Identify which cell holds the provided text, then report its (X, Y) central coordinate. 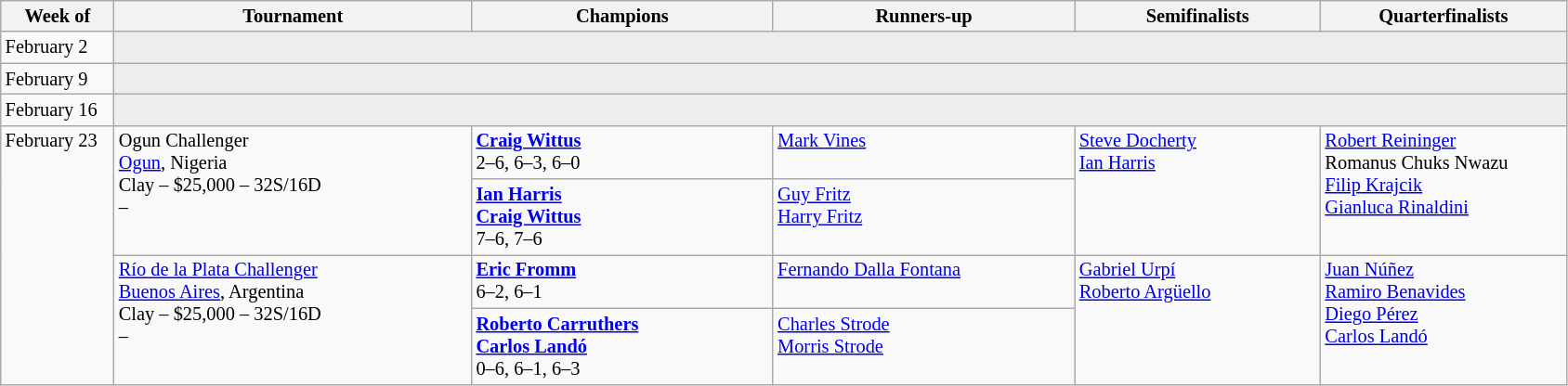
February 2 (58, 47)
February 23 (58, 254)
Río de la Plata ChallengerBuenos Aires, ArgentinaClay – $25,000 – 32S/16D – (294, 319)
Tournament (294, 16)
Quarterfinalists (1444, 16)
Fernando Dalla Fontana (923, 281)
Runners-up (923, 16)
Craig Wittus 2–6, 6–3, 6–0 (622, 152)
Guy Fritz Harry Fritz (923, 217)
Ian Harris Craig Wittus7–6, 7–6 (622, 217)
Robert Reininger Romanus Chuks Nwazu Filip Krajcik Gianluca Rinaldini (1444, 189)
Charles Strode Morris Strode (923, 346)
Semifinalists (1198, 16)
February 16 (58, 109)
Ogun ChallengerOgun, NigeriaClay – $25,000 – 32S/16D – (294, 189)
February 9 (58, 79)
Roberto Carruthers Carlos Landó0–6, 6–1, 6–3 (622, 346)
Champions (622, 16)
Gabriel Urpí Roberto Argüello (1198, 319)
Week of (58, 16)
Juan Núñez Ramiro Benavides Diego Pérez Carlos Landó (1444, 319)
Eric Fromm 6–2, 6–1 (622, 281)
Steve Docherty Ian Harris (1198, 189)
Mark Vines (923, 152)
